Extract the [x, y] coordinate from the center of the cell holding the provided text.  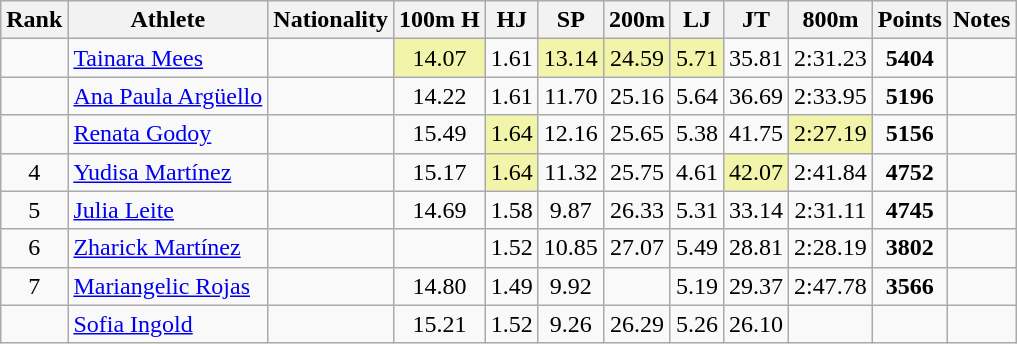
Tainara Mees [168, 58]
4745 [910, 210]
800m [831, 20]
4.61 [696, 172]
Zharick Martínez [168, 248]
5 [34, 210]
4 [34, 172]
2:47.78 [831, 286]
14.80 [440, 286]
Notes [981, 20]
Renata Godoy [168, 134]
200m [636, 20]
HJ [512, 20]
26.29 [636, 324]
27.07 [636, 248]
JT [756, 20]
2:41.84 [831, 172]
Yudisa Martínez [168, 172]
25.75 [636, 172]
Ana Paula Argüello [168, 96]
1.49 [512, 286]
41.75 [756, 134]
13.14 [570, 58]
5.49 [696, 248]
15.49 [440, 134]
5.64 [696, 96]
9.26 [570, 324]
9.92 [570, 286]
5156 [910, 134]
100m H [440, 20]
15.17 [440, 172]
Athlete [168, 20]
SP [570, 20]
Sofia Ingold [168, 324]
36.69 [756, 96]
2:31.23 [831, 58]
5196 [910, 96]
4752 [910, 172]
7 [34, 286]
Rank [34, 20]
26.33 [636, 210]
11.70 [570, 96]
Julia Leite [168, 210]
2:31.11 [831, 210]
5.19 [696, 286]
6 [34, 248]
Points [910, 20]
5.31 [696, 210]
25.65 [636, 134]
25.16 [636, 96]
2:33.95 [831, 96]
14.69 [440, 210]
LJ [696, 20]
Nationality [331, 20]
Mariangelic Rojas [168, 286]
3566 [910, 286]
42.07 [756, 172]
15.21 [440, 324]
12.16 [570, 134]
28.81 [756, 248]
5.71 [696, 58]
5.38 [696, 134]
26.10 [756, 324]
14.07 [440, 58]
35.81 [756, 58]
11.32 [570, 172]
2:28.19 [831, 248]
24.59 [636, 58]
9.87 [570, 210]
14.22 [440, 96]
5.26 [696, 324]
2:27.19 [831, 134]
29.37 [756, 286]
3802 [910, 248]
1.58 [512, 210]
33.14 [756, 210]
5404 [910, 58]
10.85 [570, 248]
